Locate the cell with the specified text and output its (x, y) center coordinate. 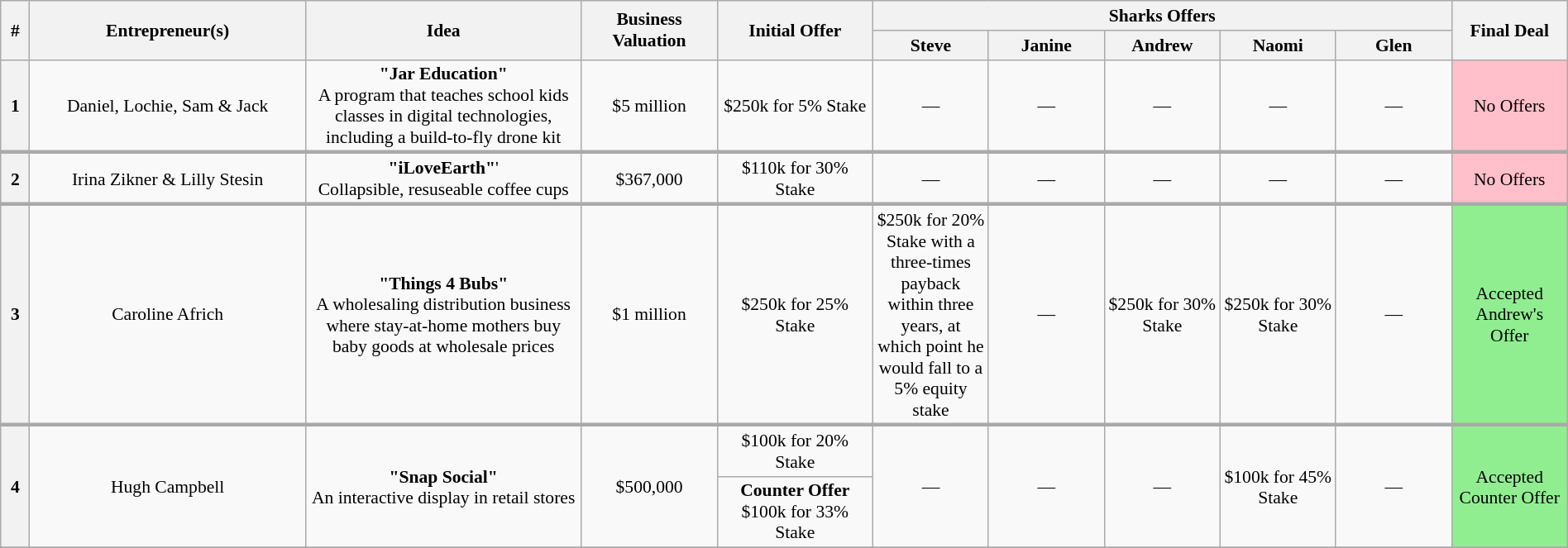
$100k for 45% Stake (1278, 486)
$250k for 25% Stake (795, 314)
$500,000 (649, 486)
$110k for 30% Stake (795, 179)
Daniel, Lochie, Sam & Jack (168, 106)
$1 million (649, 314)
Final Deal (1509, 30)
Hugh Campbell (168, 486)
"Jar Education" A program that teaches school kids classes in digital technologies, including a build-to-fly drone kit (443, 106)
"iLoveEarth"' Collapsible, resuseable coffee cups (443, 179)
$100k for 20% Stake (795, 451)
"Snap Social" An interactive display in retail stores (443, 486)
Janine (1046, 45)
"Things 4 Bubs" A wholesaling distribution business where stay-at-home mothers buy baby goods at wholesale prices (443, 314)
Accepted Andrew's Offer (1509, 314)
Irina Zikner & Lilly Stesin (168, 179)
Initial Offer (795, 30)
Andrew (1162, 45)
$5 million (649, 106)
# (15, 30)
2 (15, 179)
$250k for 5% Stake (795, 106)
Accepted Counter Offer (1509, 486)
$250k for 20% Stake with a three-times payback within three years, at which point he would fall to a 5% equity stake (930, 314)
1 (15, 106)
Entrepreneur(s) (168, 30)
Idea (443, 30)
3 (15, 314)
Steve (930, 45)
Caroline Africh (168, 314)
$367,000 (649, 179)
4 (15, 486)
Counter Offer$100k for 33% Stake (795, 512)
Sharks Offers (1162, 16)
Glen (1394, 45)
Naomi (1278, 45)
Business Valuation (649, 30)
